Capture the cell that displays the provided text and extract its (X, Y) central coordinate. 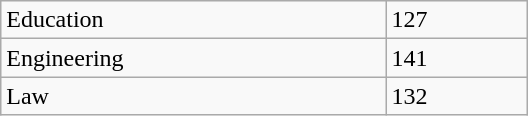
Law (194, 96)
127 (456, 20)
132 (456, 96)
141 (456, 58)
Education (194, 20)
Engineering (194, 58)
